Scan for the cell matching the given text and deliver its (x, y) coordinate at center. 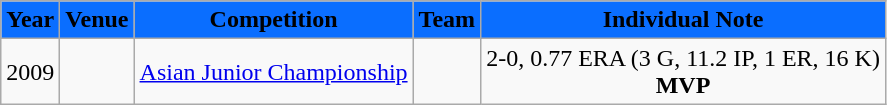
Individual Note (684, 20)
Year (30, 20)
2009 (30, 72)
2-0, 0.77 ERA (3 G, 11.2 IP, 1 ER, 16 K)MVP (684, 72)
Asian Junior Championship (274, 72)
Team (447, 20)
Venue (97, 20)
Competition (274, 20)
